For the text-containing cell, return its midpoint in [x, y] coordinate format. 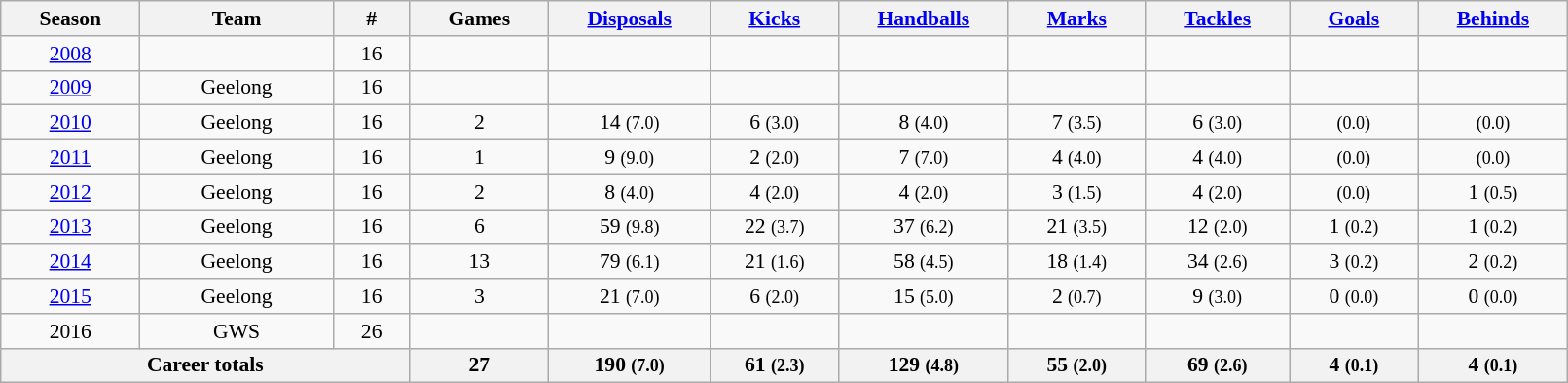
Games [479, 19]
1 [479, 158]
2014 [70, 262]
6 (2.0) [775, 296]
26 [371, 331]
21 (1.6) [775, 262]
27 [479, 365]
Team [237, 19]
Career totals [205, 365]
Kicks [775, 19]
37 (6.2) [924, 227]
3 (1.5) [1076, 192]
2012 [70, 192]
21 (7.0) [630, 296]
2 (0.2) [1493, 262]
Goals [1354, 19]
18 (1.4) [1076, 262]
GWS [237, 331]
13 [479, 262]
Disposals [630, 19]
2013 [70, 227]
2 (0.7) [1076, 296]
55 (2.0) [1076, 365]
1 (0.5) [1493, 192]
69 (2.6) [1218, 365]
58 (4.5) [924, 262]
14 (7.0) [630, 123]
190 (7.0) [630, 365]
34 (2.6) [1218, 262]
Handballs [924, 19]
15 (5.0) [924, 296]
Marks [1076, 19]
Tackles [1218, 19]
2009 [70, 88]
# [371, 19]
3 (0.2) [1354, 262]
22 (3.7) [775, 227]
21 (3.5) [1076, 227]
59 (9.8) [630, 227]
9 (9.0) [630, 158]
129 (4.8) [924, 365]
2016 [70, 331]
2010 [70, 123]
12 (2.0) [1218, 227]
9 (3.0) [1218, 296]
3 [479, 296]
2 (2.0) [775, 158]
Behinds [1493, 19]
6 [479, 227]
7 (3.5) [1076, 123]
79 (6.1) [630, 262]
7 (7.0) [924, 158]
2011 [70, 158]
2015 [70, 296]
Season [70, 19]
61 (2.3) [775, 365]
2008 [70, 54]
